Capture the cell that displays the provided text and extract its [X, Y] central coordinate. 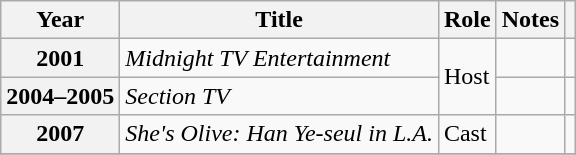
Year [60, 20]
2001 [60, 58]
Cast [467, 134]
2007 [60, 134]
2004–2005 [60, 96]
Section TV [280, 96]
She's Olive: Han Ye-seul in L.A. [280, 134]
Notes [530, 20]
Title [280, 20]
Host [467, 77]
Midnight TV Entertainment [280, 58]
Role [467, 20]
